Determine the (X, Y) coordinate at the center of the cell enclosing the given text.  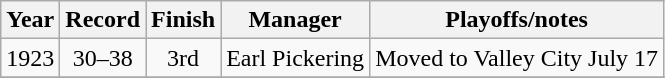
Playoffs/notes (517, 20)
Record (103, 20)
Manager (296, 20)
30–38 (103, 58)
Moved to Valley City July 17 (517, 58)
1923 (30, 58)
Earl Pickering (296, 58)
Year (30, 20)
3rd (184, 58)
Finish (184, 20)
